Capture the cell that displays the provided text and extract its [X, Y] central coordinate. 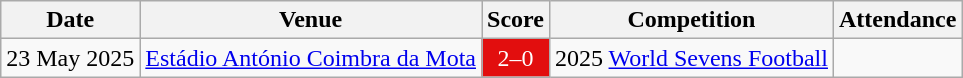
Attendance [897, 20]
Venue [311, 20]
Competition [691, 20]
Score [516, 20]
2–0 [516, 58]
23 May 2025 [70, 58]
2025 World Sevens Football [691, 58]
Estádio António Coimbra da Mota [311, 58]
Date [70, 20]
